Capture the cell that displays the provided text and extract its (x, y) central coordinate. 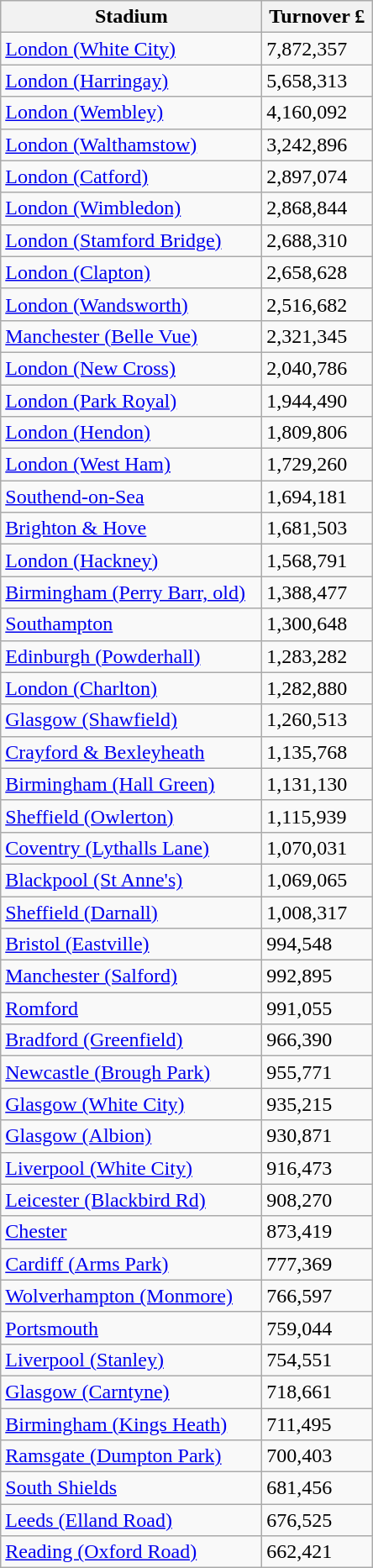
Brighton & Hove (131, 529)
718,661 (318, 1392)
2,688,310 (318, 240)
711,495 (318, 1424)
676,525 (318, 1520)
Wolverhampton (Monmore) (131, 1296)
7,872,357 (318, 49)
Reading (Oxford Road) (131, 1552)
Glasgow (Shawfield) (131, 720)
777,369 (318, 1264)
2,897,074 (318, 176)
Leeds (Elland Road) (131, 1520)
London (Charlton) (131, 688)
1,069,065 (318, 880)
Liverpool (Stanley) (131, 1360)
Newcastle (Brough Park) (131, 1072)
994,548 (318, 944)
Birmingham (Hall Green) (131, 784)
London (Clapton) (131, 272)
London (Park Royal) (131, 401)
Glasgow (Carntyne) (131, 1392)
Birmingham (Kings Heath) (131, 1424)
Birmingham (Perry Barr, old) (131, 592)
935,215 (318, 1104)
1,694,181 (318, 497)
Stadium (131, 17)
1,135,768 (318, 752)
Bradford (Greenfield) (131, 1040)
1,388,477 (318, 592)
Crayford & Bexleyheath (131, 752)
Edinburgh (Powderhall) (131, 656)
1,729,260 (318, 465)
Liverpool (White City) (131, 1168)
London (Wembley) (131, 113)
930,871 (318, 1136)
1,282,880 (318, 688)
2,040,786 (318, 368)
Manchester (Salford) (131, 976)
London (White City) (131, 49)
Portsmouth (131, 1328)
991,055 (318, 1008)
Ramsgate (Dumpton Park) (131, 1456)
3,242,896 (318, 145)
1,809,806 (318, 433)
Coventry (Lythalls Lane) (131, 848)
4,160,092 (318, 113)
5,658,313 (318, 81)
1,300,648 (318, 624)
681,456 (318, 1488)
873,419 (318, 1232)
Southend-on-Sea (131, 497)
662,421 (318, 1552)
908,270 (318, 1200)
Manchester (Belle Vue) (131, 336)
London (Hendon) (131, 433)
Romford (131, 1008)
2,321,345 (318, 336)
Glasgow (Albion) (131, 1136)
Southampton (131, 624)
700,403 (318, 1456)
2,868,844 (318, 208)
992,895 (318, 976)
2,516,682 (318, 304)
Bristol (Eastville) (131, 944)
Glasgow (White City) (131, 1104)
London (Hackney) (131, 560)
London (Walthamstow) (131, 145)
966,390 (318, 1040)
Cardiff (Arms Park) (131, 1264)
1,131,130 (318, 784)
1,070,031 (318, 848)
London (New Cross) (131, 368)
Sheffield (Darnall) (131, 912)
London (Wandsworth) (131, 304)
Blackpool (St Anne's) (131, 880)
Leicester (Blackbird Rd) (131, 1200)
Sheffield (Owlerton) (131, 816)
London (Harringay) (131, 81)
754,551 (318, 1360)
1,568,791 (318, 560)
South Shields (131, 1488)
1,944,490 (318, 401)
1,008,317 (318, 912)
916,473 (318, 1168)
766,597 (318, 1296)
1,115,939 (318, 816)
Turnover £ (318, 17)
955,771 (318, 1072)
1,681,503 (318, 529)
London (Catford) (131, 176)
2,658,628 (318, 272)
Chester (131, 1232)
1,283,282 (318, 656)
London (Wimbledon) (131, 208)
1,260,513 (318, 720)
London (Stamford Bridge) (131, 240)
London (West Ham) (131, 465)
759,044 (318, 1328)
